Detect which cell encompasses the target text, then output its [X, Y] center coordinate. 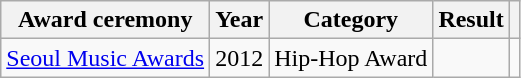
Award ceremony [106, 20]
Year [240, 20]
Result [471, 20]
Hip-Hop Award [351, 58]
Category [351, 20]
2012 [240, 58]
Seoul Music Awards [106, 58]
